Determine the (x, y) coordinate at the center of the cell enclosing the given text.  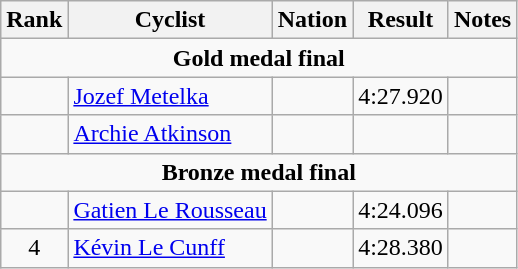
4 (34, 248)
Gatien Le Rousseau (170, 210)
Gold medal final (259, 58)
Rank (34, 20)
Notes (482, 20)
Kévin Le Cunff (170, 248)
Result (401, 20)
Cyclist (170, 20)
4:28.380 (401, 248)
Bronze medal final (259, 172)
Nation (312, 20)
Jozef Metelka (170, 96)
4:27.920 (401, 96)
Archie Atkinson (170, 134)
4:24.096 (401, 210)
